Scan for the cell matching the given text and deliver its (X, Y) coordinate at center. 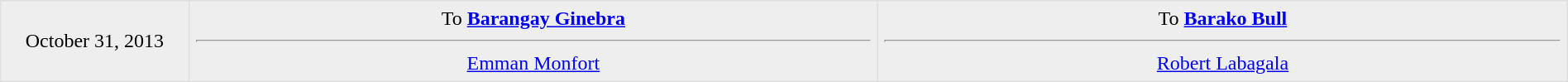
October 31, 2013 (94, 41)
To Barako BullRobert Labagala (1223, 41)
To Barangay GinebraEmman Monfort (533, 41)
